For the text-containing cell, return its midpoint in (X, Y) coordinate format. 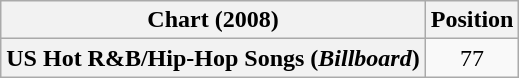
77 (472, 58)
Position (472, 20)
Chart (2008) (213, 20)
US Hot R&B/Hip-Hop Songs (Billboard) (213, 58)
